Determine the (x, y) coordinate at the center of the cell enclosing the given text.  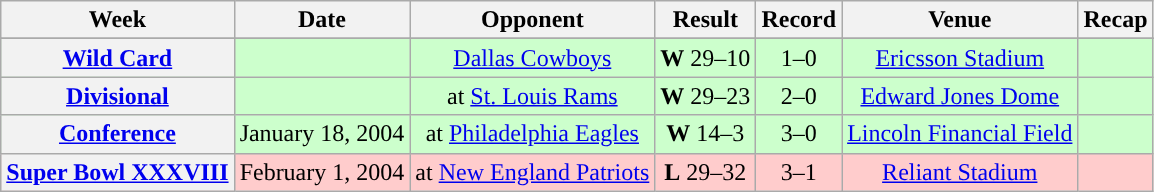
Week (118, 20)
Record (799, 20)
Edward Jones Dome (960, 96)
Ericsson Stadium (960, 58)
L 29–32 (706, 172)
Recap (1116, 20)
at Philadelphia Eagles (532, 134)
1–0 (799, 58)
at St. Louis Rams (532, 96)
W 29–10 (706, 58)
Result (706, 20)
Divisional (118, 96)
at New England Patriots (532, 172)
Lincoln Financial Field (960, 134)
January 18, 2004 (322, 134)
Venue (960, 20)
Super Bowl XXXVIII (118, 172)
W 14–3 (706, 134)
Wild Card (118, 58)
3–1 (799, 172)
W 29–23 (706, 96)
3–0 (799, 134)
Date (322, 20)
Conference (118, 134)
2–0 (799, 96)
Dallas Cowboys (532, 58)
February 1, 2004 (322, 172)
Opponent (532, 20)
Reliant Stadium (960, 172)
